Capture the cell that displays the provided text and extract its [x, y] central coordinate. 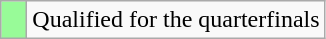
Qualified for the quarterfinals [176, 20]
